Extract the (X, Y) coordinate from the center of the cell holding the provided text.  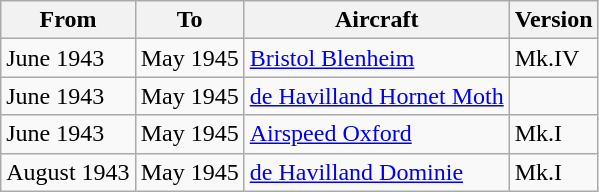
de Havilland Dominie (376, 172)
Bristol Blenheim (376, 58)
Mk.IV (554, 58)
Version (554, 20)
From (68, 20)
de Havilland Hornet Moth (376, 96)
To (190, 20)
Aircraft (376, 20)
Airspeed Oxford (376, 134)
August 1943 (68, 172)
